Provide the (x, y) coordinate of the cell's center where the given text is located.  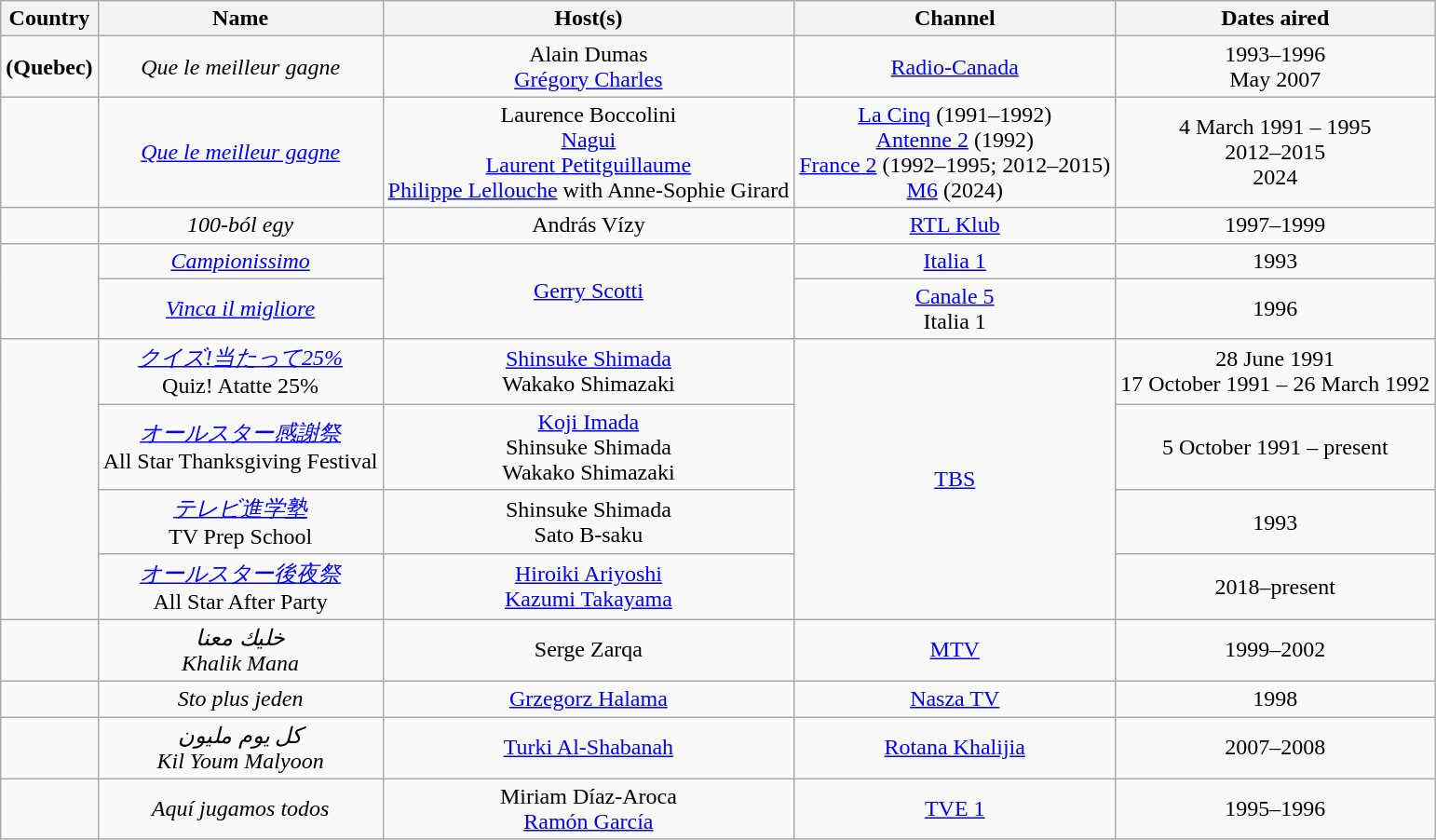
كل يوم مليونKil Youm Malyoon (240, 749)
1997–1999 (1276, 225)
Serge Zarqa (589, 650)
Nasza TV (955, 698)
Turki Al-Shabanah (589, 749)
Aquí jugamos todos (240, 808)
Rotana Khalijia (955, 749)
La Cinq (1991–1992)Antenne 2 (1992)France 2 (1992–1995; 2012–2015)M6 (2024) (955, 153)
1996 (1276, 309)
2007–2008 (1276, 749)
28 June 199117 October 1991 – 26 March 1992 (1276, 372)
Gerry Scotti (589, 291)
クイズ!当たって25%Quiz! Atatte 25% (240, 372)
MTV (955, 650)
TVE 1 (955, 808)
(Quebec) (49, 67)
Country (49, 19)
Dates aired (1276, 19)
RTL Klub (955, 225)
Italia 1 (955, 261)
Miriam Díaz-ArocaRamón García (589, 808)
100-ból egy (240, 225)
TBS (955, 479)
Shinsuke ShimadaSato B-saku (589, 522)
Channel (955, 19)
Koji ImadaShinsuke ShimadaWakako Shimazaki (589, 447)
4 March 1991 – 19952012–20152024 (1276, 153)
オールスター後夜祭All Star After Party (240, 587)
Name (240, 19)
1998 (1276, 698)
2018–present (1276, 587)
خليك معناKhalik Mana (240, 650)
András Vízy (589, 225)
5 October 1991 – present (1276, 447)
Radio-Canada (955, 67)
Vinca il migliore (240, 309)
Host(s) (589, 19)
Shinsuke ShimadaWakako Shimazaki (589, 372)
Canale 5Italia 1 (955, 309)
1999–2002 (1276, 650)
1993–1996May 2007 (1276, 67)
Campionissimo (240, 261)
Grzegorz Halama (589, 698)
Sto plus jeden (240, 698)
オールスター感謝祭All Star Thanksgiving Festival (240, 447)
Laurence BoccoliniNaguiLaurent PetitguillaumePhilippe Lellouche with Anne-Sophie Girard (589, 153)
1995–1996 (1276, 808)
Alain DumasGrégory Charles (589, 67)
Hiroiki AriyoshiKazumi Takayama (589, 587)
テレビ進学塾TV Prep School (240, 522)
